Search for the cell housing the specified text and yield its [X, Y] center coordinate. 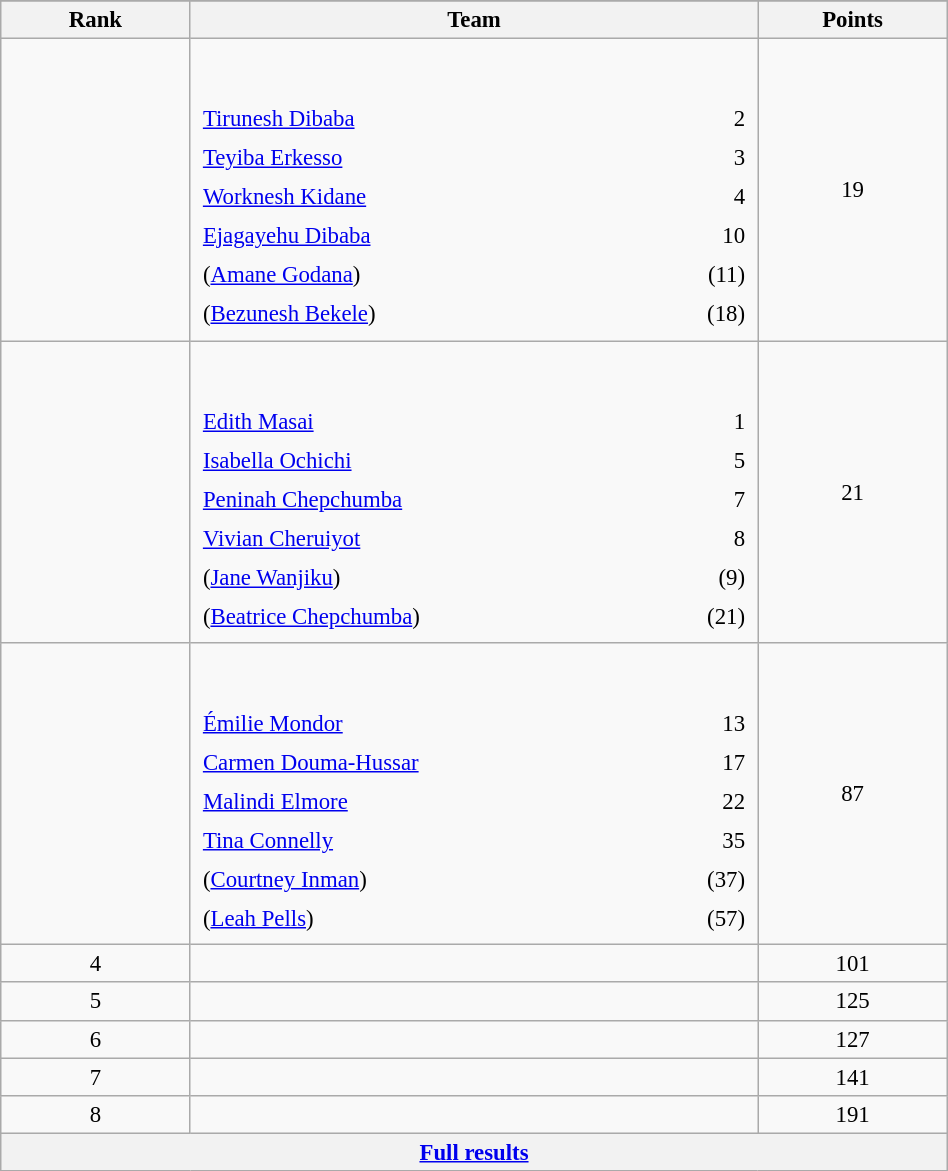
35 [702, 840]
(37) [702, 880]
Vivian Cheruiyot [425, 538]
(21) [702, 616]
Team [474, 20]
13 [702, 723]
Ejagayehu Dibaba [416, 236]
Peninah Chepchumba [425, 499]
(Bezunesh Bekele) [416, 314]
101 [852, 964]
6 [96, 1039]
Malindi Elmore [424, 801]
Tirunesh Dibaba [416, 119]
(Courtney Inman) [424, 880]
(57) [702, 919]
Émilie Mondor 13 Carmen Douma-Hussar 17 Malindi Elmore 22 Tina Connelly 35 (Courtney Inman) (37) (Leah Pells) (57) [474, 794]
1 [702, 421]
2 [694, 119]
(11) [694, 275]
Tina Connelly [424, 840]
Full results [474, 1152]
(Leah Pells) [424, 919]
Edith Masai [425, 421]
10 [694, 236]
Isabella Ochichi [425, 460]
Rank [96, 20]
Émilie Mondor [424, 723]
Edith Masai 1 Isabella Ochichi 5 Peninah Chepchumba 7 Vivian Cheruiyot 8 (Jane Wanjiku) (9) (Beatrice Chepchumba) (21) [474, 492]
127 [852, 1039]
(9) [702, 577]
87 [852, 794]
3 [694, 158]
Tirunesh Dibaba 2 Teyiba Erkesso 3 Worknesh Kidane 4 Ejagayehu Dibaba 10 (Amane Godana) (11) (Bezunesh Bekele) (18) [474, 190]
141 [852, 1077]
Carmen Douma-Hussar [424, 762]
Worknesh Kidane [416, 197]
(Amane Godana) [416, 275]
Teyiba Erkesso [416, 158]
(Beatrice Chepchumba) [425, 616]
19 [852, 190]
(Jane Wanjiku) [425, 577]
191 [852, 1114]
125 [852, 1002]
Points [852, 20]
17 [702, 762]
21 [852, 492]
(18) [694, 314]
22 [702, 801]
